Extract the [X, Y] coordinate from the center of the cell holding the provided text.  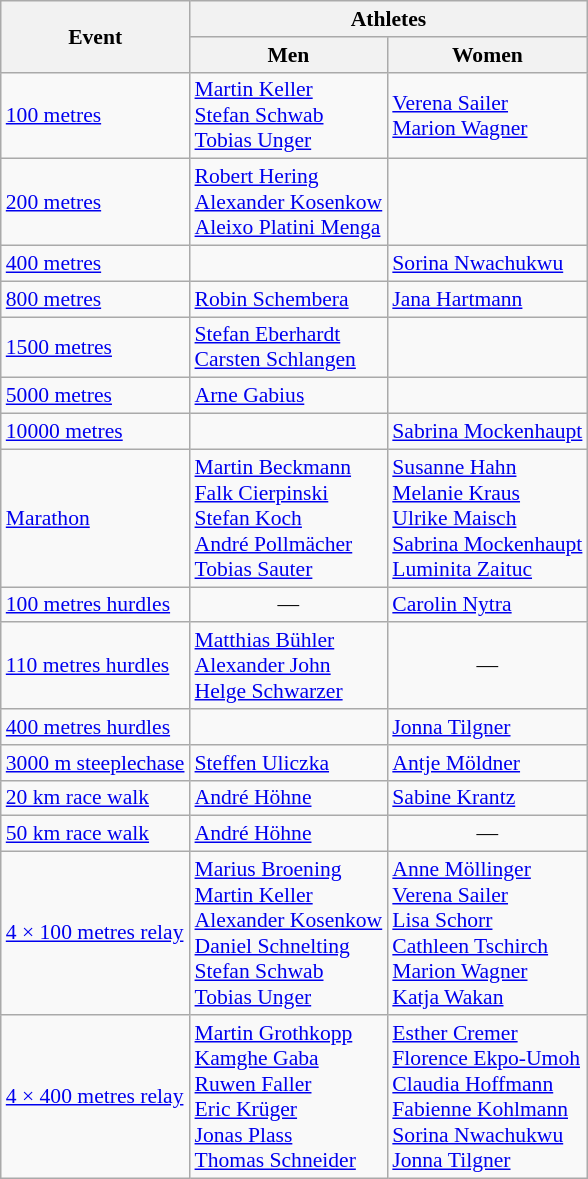
Steffen Uliczka [289, 763]
Athletes [389, 19]
Sorina Nwachukwu [487, 264]
Jonna Tilgner [487, 727]
Robin Schembera [289, 299]
Martin BeckmannFalk CierpinskiStefan KochAndré PollmächerTobias Sauter [289, 518]
Men [289, 55]
Arne Gabius [289, 396]
Antje Möldner [487, 763]
Jana Hartmann [487, 299]
100 metres hurdles [96, 605]
Verena SailerMarion Wagner [487, 116]
5000 metres [96, 396]
Women [487, 55]
Sabine Krantz [487, 798]
Anne MöllingerVerena SailerLisa SchorrCathleen TschirchMarion WagnerKatja Wakan [487, 934]
Sabrina Mockenhaupt [487, 432]
3000 m steeplechase [96, 763]
Esther CremerFlorence Ekpo-UmohClaudia HoffmannFabienne KohlmannSorina NwachukwuJonna Tilgner [487, 1096]
100 metres [96, 116]
Robert HeringAlexander KosenkowAleixo Platini Menga [289, 202]
Martin GrothkoppKamghe GabaRuwen FallerEric KrügerJonas PlassThomas Schneider [289, 1096]
Carolin Nytra [487, 605]
4 × 400 metres relay [96, 1096]
50 km race walk [96, 834]
10000 metres [96, 432]
20 km race walk [96, 798]
400 metres hurdles [96, 727]
800 metres [96, 299]
Martin KellerStefan SchwabTobias Unger [289, 116]
Event [96, 36]
4 × 100 metres relay [96, 934]
400 metres [96, 264]
Matthias BühlerAlexander JohnHelge Schwarzer [289, 666]
200 metres [96, 202]
Stefan EberhardtCarsten Schlangen [289, 348]
Susanne HahnMelanie KrausUlrike MaischSabrina MockenhauptLuminita Zaituc [487, 518]
110 metres hurdles [96, 666]
Marius BroeningMartin KellerAlexander KosenkowDaniel SchneltingStefan SchwabTobias Unger [289, 934]
Marathon [96, 518]
1500 metres [96, 348]
